Identify which cell holds the provided text, then report its [X, Y] central coordinate. 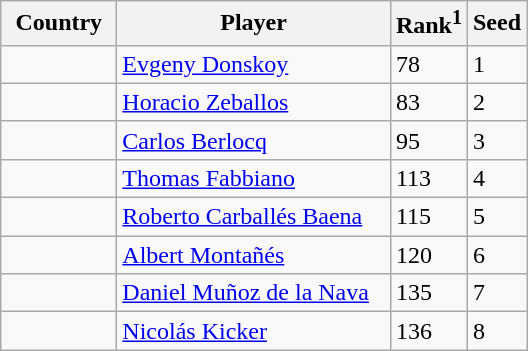
Evgeny Donskoy [254, 64]
3 [496, 140]
Albert Montañés [254, 255]
78 [428, 64]
Country [59, 24]
5 [496, 217]
83 [428, 102]
6 [496, 255]
8 [496, 331]
Nicolás Kicker [254, 331]
115 [428, 217]
95 [428, 140]
Roberto Carballés Baena [254, 217]
4 [496, 178]
Player [254, 24]
120 [428, 255]
Daniel Muñoz de la Nava [254, 293]
2 [496, 102]
Seed [496, 24]
Carlos Berlocq [254, 140]
Thomas Fabbiano [254, 178]
136 [428, 331]
7 [496, 293]
Rank1 [428, 24]
1 [496, 64]
135 [428, 293]
Horacio Zeballos [254, 102]
113 [428, 178]
